For the text-containing cell, return its midpoint in (x, y) coordinate format. 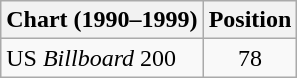
Chart (1990–1999) (102, 20)
Position (250, 20)
US Billboard 200 (102, 58)
78 (250, 58)
